For the text-containing cell, return its midpoint in (X, Y) coordinate format. 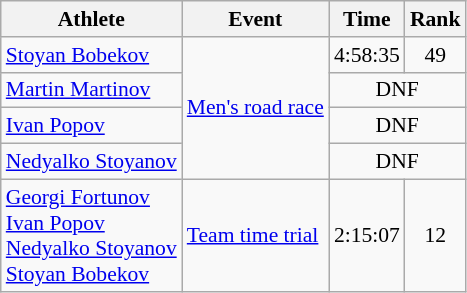
49 (436, 55)
Rank (436, 19)
Event (256, 19)
Nedyalko Stoyanov (92, 162)
Ivan Popov (92, 126)
Athlete (92, 19)
Men's road race (256, 108)
Georgi FortunovIvan PopovNedyalko StoyanovStoyan Bobekov (92, 235)
2:15:07 (367, 235)
Martin Martinov (92, 90)
12 (436, 235)
4:58:35 (367, 55)
Stoyan Bobekov (92, 55)
Time (367, 19)
Team time trial (256, 235)
